Provide the [x, y] coordinate of the cell's center where the given text is located.  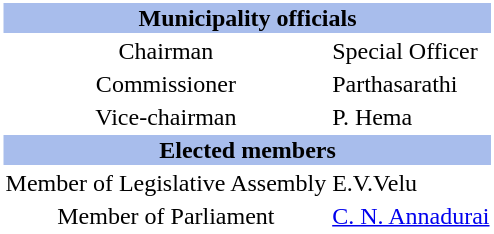
Commissioner [166, 84]
Member of Legislative Assembly [166, 183]
Special Officer [411, 51]
C. N. Annadurai [411, 216]
Chairman [166, 51]
E.V.Velu [411, 183]
Parthasarathi [411, 84]
P. Hema [411, 117]
Member of Parliament [166, 216]
Elected members [248, 150]
Municipality officials [248, 18]
Vice-chairman [166, 117]
